Determine the (x, y) coordinate at the center of the cell enclosing the given text.  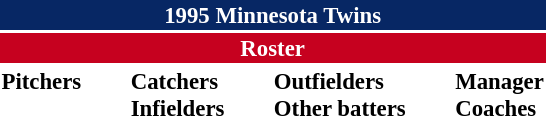
Roster (272, 48)
1995 Minnesota Twins (272, 15)
